Determine the [x, y] coordinate at the center of the cell enclosing the given text.  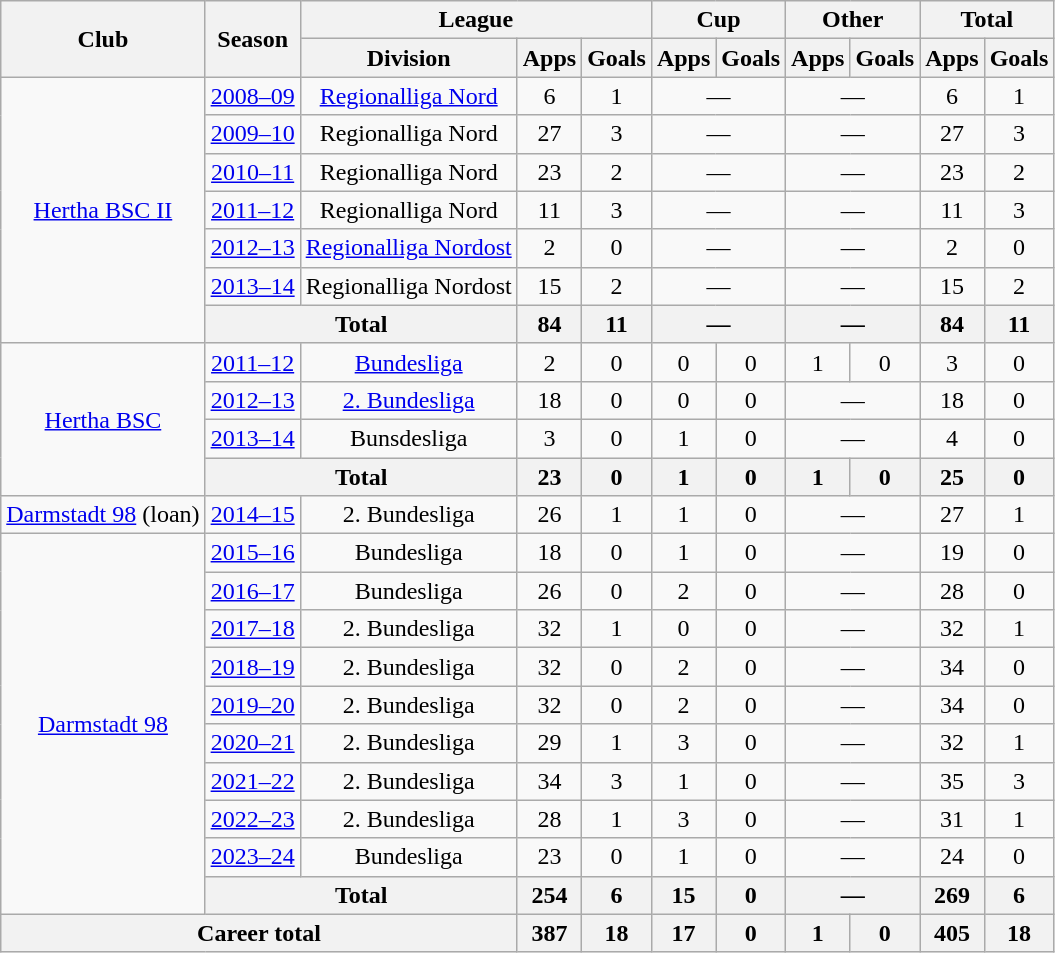
Hertha BSC [103, 419]
2018–19 [252, 667]
405 [952, 933]
Hertha BSC II [103, 210]
2010–11 [252, 172]
35 [952, 781]
Other [853, 20]
254 [549, 895]
31 [952, 819]
29 [549, 743]
Darmstadt 98 [103, 724]
2017–18 [252, 629]
269 [952, 895]
2014–15 [252, 515]
2008–09 [252, 96]
4 [952, 438]
Club [103, 39]
2009–10 [252, 134]
2022–23 [252, 819]
2016–17 [252, 591]
Darmstadt 98 (loan) [103, 515]
24 [952, 857]
17 [683, 933]
Season [252, 39]
25 [952, 477]
387 [549, 933]
2015–16 [252, 553]
League [476, 20]
2019–20 [252, 705]
2020–21 [252, 743]
2023–24 [252, 857]
Career total [259, 933]
Division [408, 58]
Cup [718, 20]
19 [952, 553]
Bunsdesliga [408, 438]
2021–22 [252, 781]
